Search for the cell housing the specified text and yield its (X, Y) center coordinate. 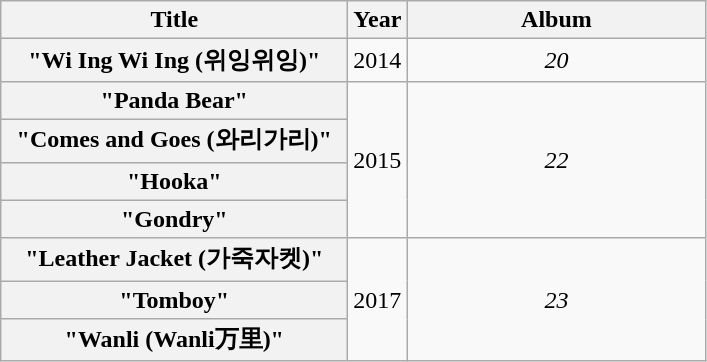
"Tomboy" (174, 300)
Year (378, 20)
"Gondry" (174, 219)
"Leather Jacket (가죽자켓)" (174, 260)
"Wi Ing Wi Ing (위잉위잉)" (174, 60)
Title (174, 20)
"Comes and Goes (와리가리)" (174, 140)
"Panda Bear" (174, 100)
23 (556, 300)
22 (556, 160)
"Hooka" (174, 181)
Album (556, 20)
2014 (378, 60)
2017 (378, 300)
2015 (378, 160)
20 (556, 60)
"Wanli (Wanli万里)" (174, 340)
